Provide the [X, Y] coordinate of the cell's center where the given text is located.  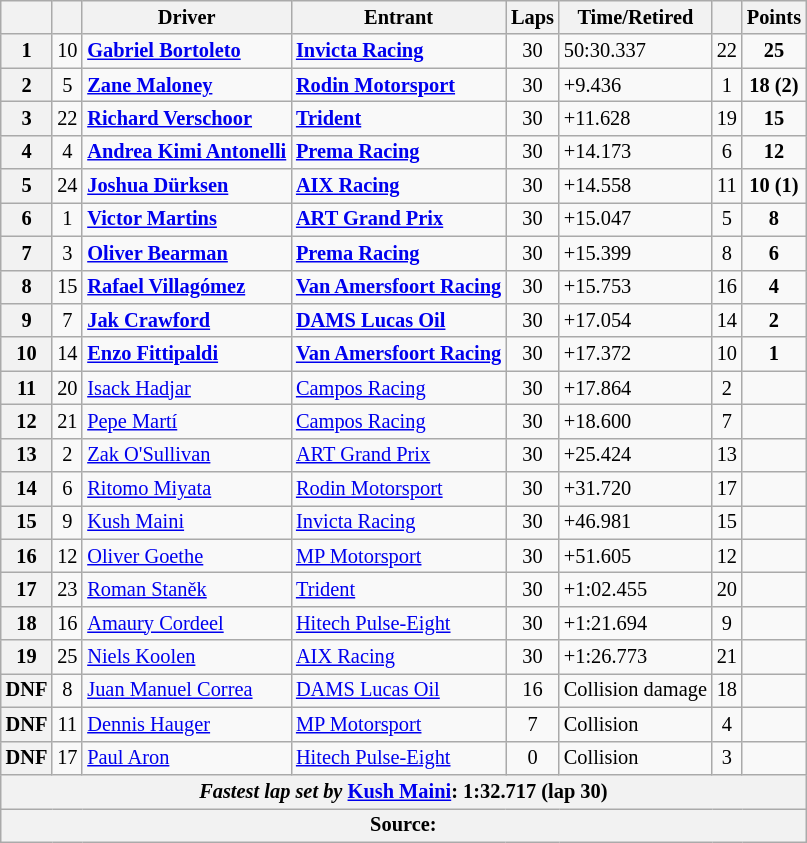
Fastest lap set by Kush Maini: 1:32.717 (lap 30) [404, 791]
+1:26.773 [636, 657]
Richard Verschoor [186, 118]
+14.558 [636, 186]
Isack Hadjar [186, 388]
Zak O'Sullivan [186, 455]
Rafael Villagómez [186, 287]
Joshua Dürksen [186, 186]
24 [67, 186]
Gabriel Bortoleto [186, 51]
+17.372 [636, 354]
Collision damage [636, 690]
+14.173 [636, 152]
Victor Martins [186, 219]
+1:21.694 [636, 623]
+31.720 [636, 489]
50:30.337 [636, 51]
+17.864 [636, 388]
+9.436 [636, 85]
Points [774, 17]
Pepe Martí [186, 421]
Driver [186, 17]
23 [67, 589]
Enzo Fittipaldi [186, 354]
Jak Crawford [186, 320]
+18.600 [636, 421]
Juan Manuel Correa [186, 690]
Dennis Hauger [186, 724]
Amaury Cordeel [186, 623]
Oliver Bearman [186, 253]
+15.047 [636, 219]
Andrea Kimi Antonelli [186, 152]
Kush Maini [186, 522]
0 [532, 758]
+15.753 [636, 287]
Paul Aron [186, 758]
+11.628 [636, 118]
Oliver Goethe [186, 556]
Source: [404, 825]
+46.981 [636, 522]
Laps [532, 17]
Ritomo Miyata [186, 489]
10 (1) [774, 186]
+25.424 [636, 455]
Roman Staněk [186, 589]
Time/Retired [636, 17]
+1:02.455 [636, 589]
18 (2) [774, 85]
+17.054 [636, 320]
Niels Koolen [186, 657]
Entrant [398, 17]
+15.399 [636, 253]
+51.605 [636, 556]
Zane Maloney [186, 85]
